Return the [X, Y] coordinate for the center point of the cell that contains the specified text.  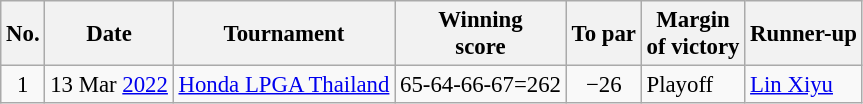
−26 [604, 85]
Marginof victory [693, 34]
Date [109, 34]
Playoff [693, 85]
65-64-66-67=262 [481, 85]
Tournament [284, 34]
13 Mar 2022 [109, 85]
1 [23, 85]
No. [23, 34]
Winningscore [481, 34]
Runner-up [804, 34]
To par [604, 34]
Lin Xiyu [804, 85]
Honda LPGA Thailand [284, 85]
